Find where the given text appears and provide that cell's center as (x, y) coordinate. 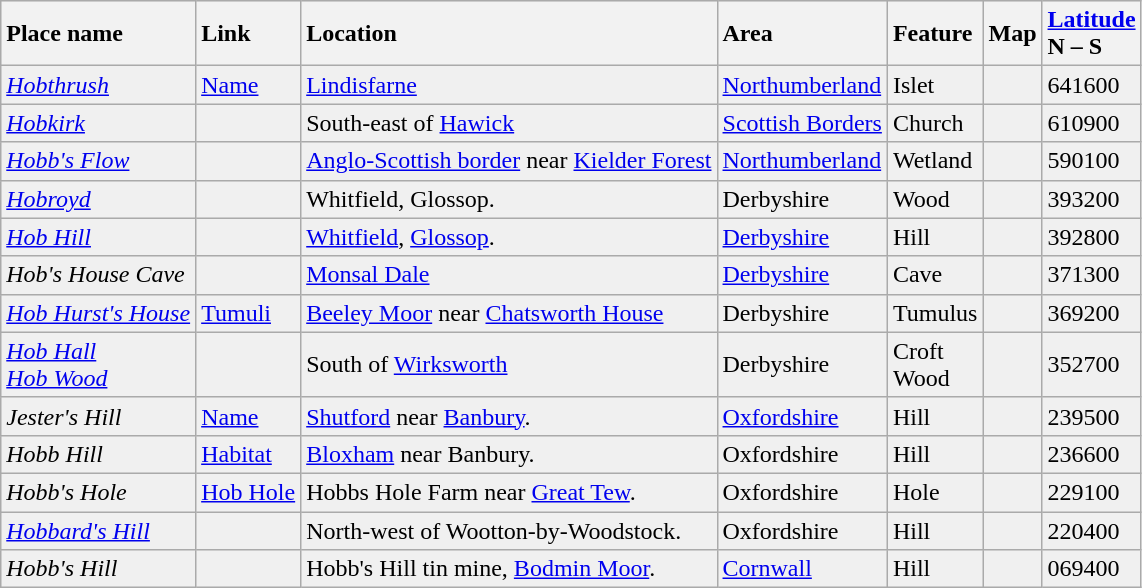
393200 (1092, 199)
Tumuli (248, 313)
Hob HallHob Wood (98, 364)
Habitat (248, 454)
Hob Hole (248, 492)
Cave (935, 275)
Beeley Moor near Chatsworth House (509, 313)
Bloxham near Banbury. (509, 454)
Shutford near Banbury. (509, 416)
610900 (1092, 123)
South of Wirksworth (509, 364)
229100 (1092, 492)
236600 (1092, 454)
641600 (1092, 85)
Hobb's Hill tin mine, Bodmin Moor. (509, 569)
Hobkirk (98, 123)
Hobb's Flow (98, 161)
Hobbs Hole Farm near Great Tew. (509, 492)
Hobb's Hill (98, 569)
Jester's Hill (98, 416)
Wetland (935, 161)
Islet (935, 85)
South-east of Hawick (509, 123)
Hobb's Hole (98, 492)
Map (1012, 34)
Tumulus (935, 313)
220400 (1092, 531)
Hobthrush (98, 85)
Area (802, 34)
Location (509, 34)
Hob Hurst's House (98, 313)
LatitudeN – S (1092, 34)
590100 (1092, 161)
Church (935, 123)
North-west of Wootton-by-Woodstock. (509, 531)
Hob Hill (98, 237)
392800 (1092, 237)
352700 (1092, 364)
Hobroyd (98, 199)
369200 (1092, 313)
Scottish Borders (802, 123)
Lindisfarne (509, 85)
069400 (1092, 569)
Anglo-Scottish border near Kielder Forest (509, 161)
Cornwall (802, 569)
239500 (1092, 416)
Feature (935, 34)
Hobbard's Hill (98, 531)
Hobb Hill (98, 454)
371300 (1092, 275)
Hole (935, 492)
Wood (935, 199)
Link (248, 34)
CroftWood (935, 364)
Hob's House Cave (98, 275)
Monsal Dale (509, 275)
Place name (98, 34)
